Pinpoint the cell where the given text exists, returning its (X, Y) midpoint coordinate. 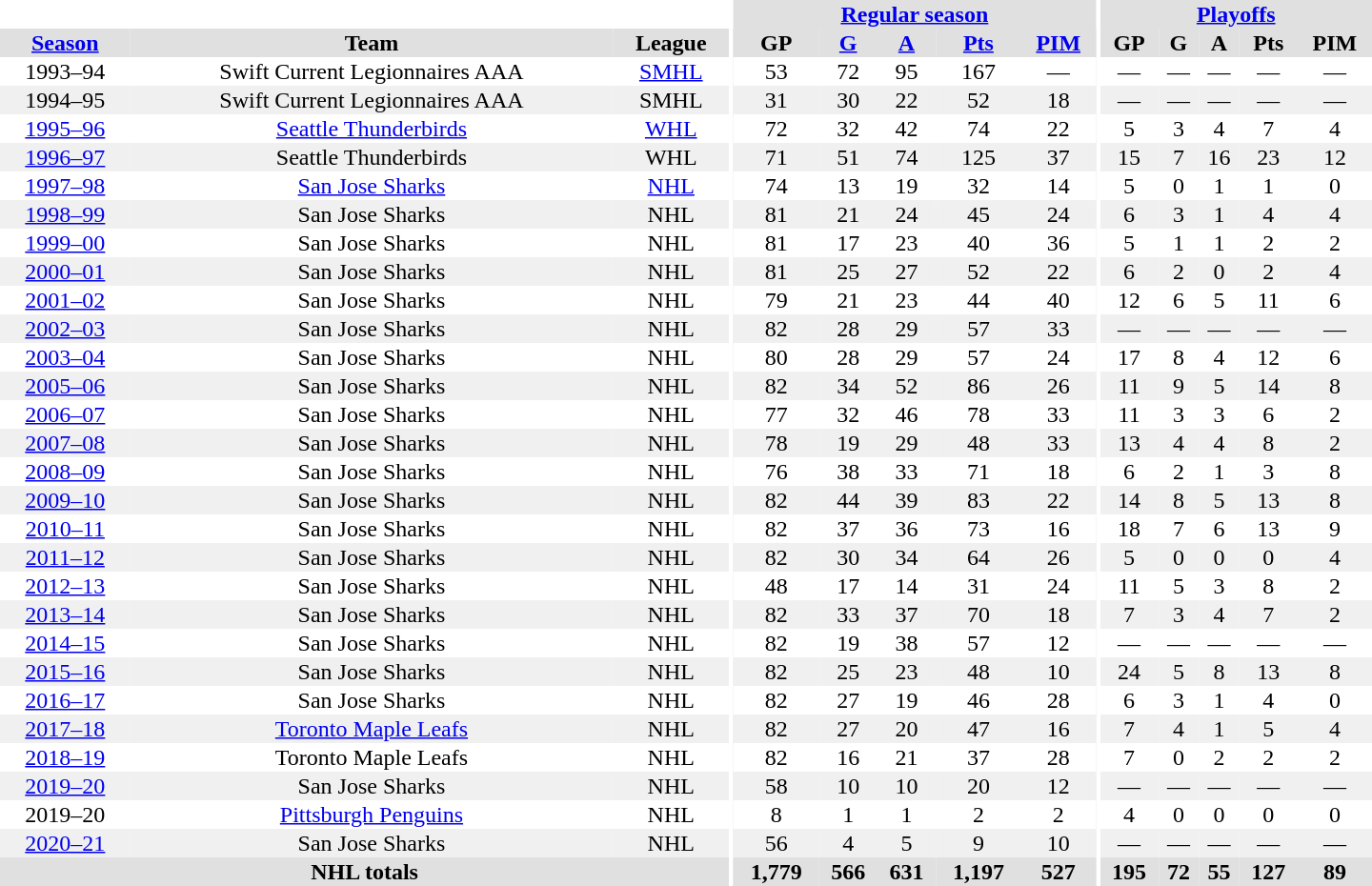
Season (65, 43)
2014–15 (65, 643)
83 (979, 500)
566 (848, 872)
2020–21 (65, 843)
2001–02 (65, 300)
2000–01 (65, 272)
631 (907, 872)
2008–09 (65, 472)
1994–95 (65, 100)
42 (907, 129)
1996–97 (65, 157)
58 (777, 786)
Pittsburgh Penguins (372, 815)
1993–94 (65, 71)
95 (907, 71)
1998–99 (65, 214)
2003–04 (65, 357)
127 (1269, 872)
167 (979, 71)
1,197 (979, 872)
80 (777, 357)
53 (777, 71)
79 (777, 300)
2015–16 (65, 672)
77 (777, 414)
2013–14 (65, 614)
1995–96 (65, 129)
89 (1335, 872)
Team (372, 43)
55 (1219, 872)
2005–06 (65, 386)
Regular season (915, 14)
56 (777, 843)
15 (1128, 157)
NHL totals (364, 872)
39 (907, 500)
2018–19 (65, 757)
45 (979, 214)
2006–07 (65, 414)
125 (979, 157)
2016–17 (65, 700)
86 (979, 386)
Playoffs (1236, 14)
2017–18 (65, 729)
League (671, 43)
527 (1059, 872)
2009–10 (65, 500)
2002–03 (65, 329)
2010–11 (65, 529)
76 (777, 472)
2007–08 (65, 443)
195 (1128, 872)
73 (979, 529)
1,779 (777, 872)
47 (979, 729)
51 (848, 157)
2011–12 (65, 557)
70 (979, 614)
64 (979, 557)
1997–98 (65, 186)
1999–00 (65, 243)
2012–13 (65, 586)
